Return the (x, y) coordinate for the center point of the cell that contains the specified text.  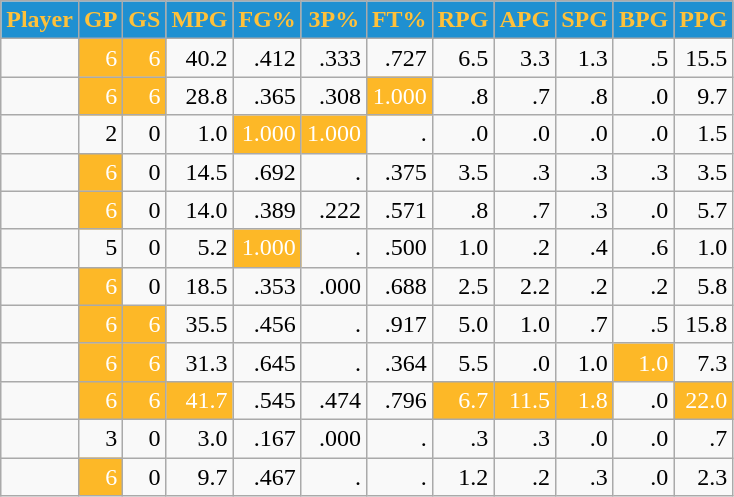
5 (100, 248)
3.0 (200, 438)
5.7 (704, 210)
PPG (704, 20)
.375 (399, 172)
.692 (267, 172)
2.3 (704, 477)
1.5 (704, 134)
GS (144, 20)
Player (40, 20)
.688 (399, 286)
2 (100, 134)
1.3 (585, 58)
31.3 (200, 362)
.474 (334, 400)
7.3 (704, 362)
.389 (267, 210)
22.0 (704, 400)
.917 (399, 324)
11.5 (525, 400)
.727 (399, 58)
.500 (399, 248)
GP (100, 20)
28.8 (200, 96)
.167 (267, 438)
14.5 (200, 172)
.222 (334, 210)
.412 (267, 58)
1.8 (585, 400)
.333 (334, 58)
6.7 (463, 400)
.545 (267, 400)
14.0 (200, 210)
41.7 (200, 400)
2.2 (525, 286)
FT% (399, 20)
40.2 (200, 58)
.4 (585, 248)
RPG (463, 20)
.364 (399, 362)
5.2 (200, 248)
15.5 (704, 58)
5.5 (463, 362)
5.8 (704, 286)
.456 (267, 324)
35.5 (200, 324)
.645 (267, 362)
MPG (200, 20)
15.8 (704, 324)
.796 (399, 400)
FG% (267, 20)
18.5 (200, 286)
3.3 (525, 58)
.308 (334, 96)
.571 (399, 210)
5.0 (463, 324)
2.5 (463, 286)
.467 (267, 477)
3 (100, 438)
.6 (643, 248)
APG (525, 20)
1.2 (463, 477)
3P% (334, 20)
SPG (585, 20)
.365 (267, 96)
BPG (643, 20)
.353 (267, 286)
6.5 (463, 58)
